Return the [X, Y] coordinate for the center point of the cell that contains the specified text.  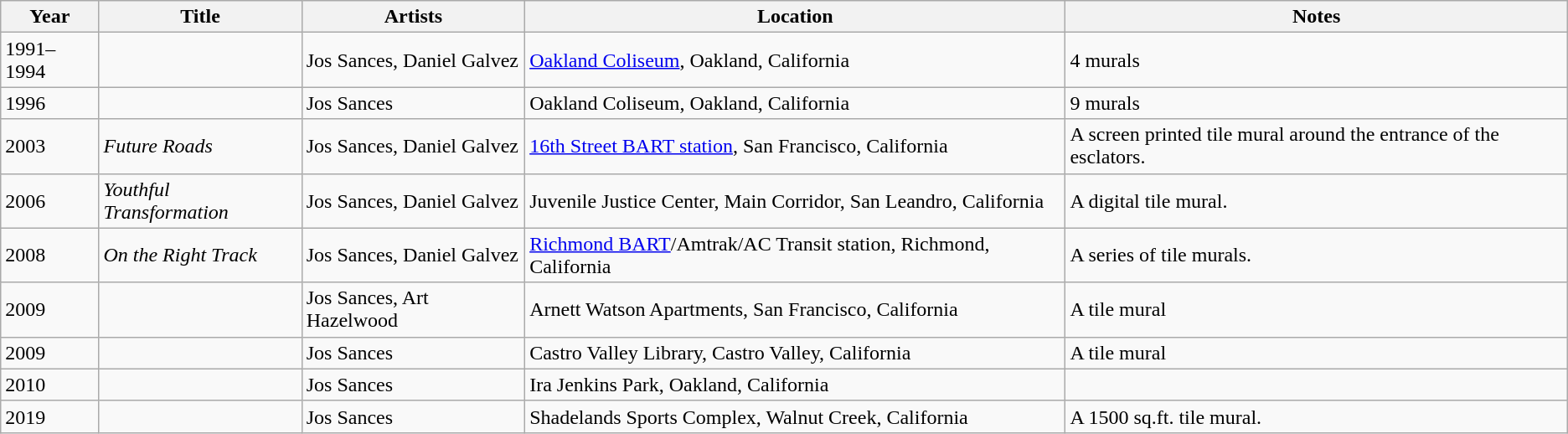
Shadelands Sports Complex, Walnut Creek, California [796, 416]
A digital tile mural. [1317, 201]
A screen printed tile mural around the entrance of the esclators. [1317, 146]
Year [50, 17]
Juvenile Justice Center, Main Corridor, San Leandro, California [796, 201]
2019 [50, 416]
Arnett Watson Apartments, San Francisco, California [796, 310]
1991–1994 [50, 60]
2003 [50, 146]
A series of tile murals. [1317, 255]
Richmond BART/Amtrak/AC Transit station, Richmond, California [796, 255]
Future Roads [200, 146]
A 1500 sq.ft. tile mural. [1317, 416]
Jos Sances, Art Hazelwood [413, 310]
9 murals [1317, 103]
2010 [50, 385]
4 murals [1317, 60]
On the Right Track [200, 255]
2006 [50, 201]
Artists [413, 17]
Youthful Transformation [200, 201]
Ira Jenkins Park, Oakland, California [796, 385]
16th Street BART station, San Francisco, California [796, 146]
Location [796, 17]
Castro Valley Library, Castro Valley, California [796, 353]
1996 [50, 103]
Title [200, 17]
Notes [1317, 17]
2008 [50, 255]
